Locate the cell with the specified text and output its [X, Y] center coordinate. 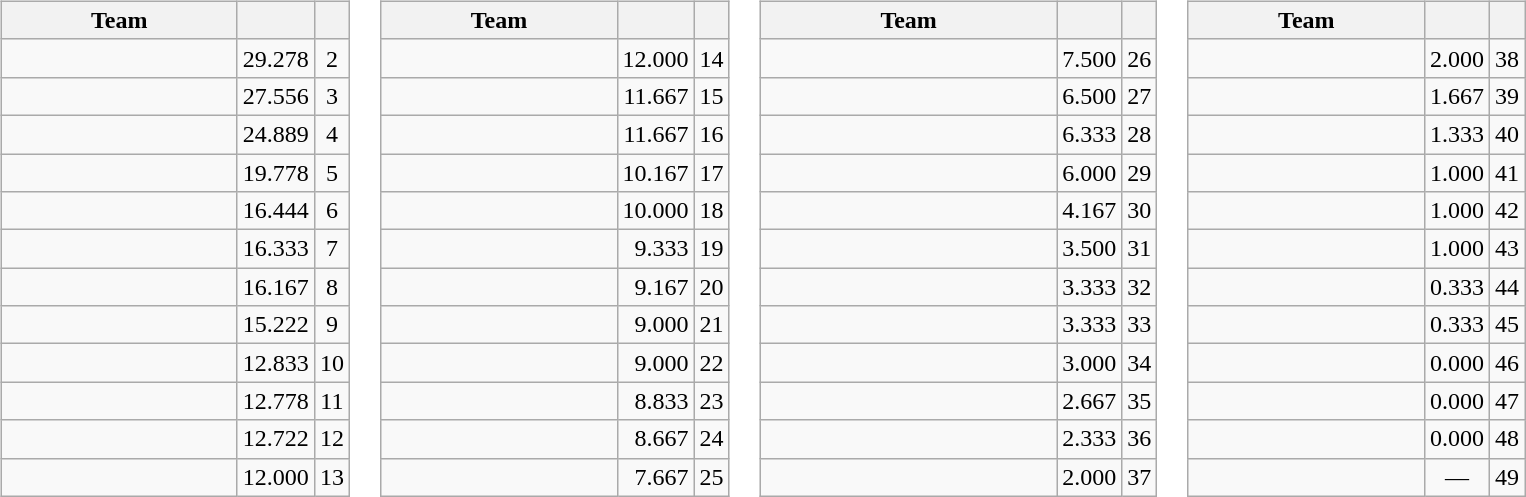
37 [1140, 477]
7.500 [1090, 58]
7 [332, 249]
7.667 [656, 477]
24.889 [276, 134]
21 [712, 325]
36 [1140, 439]
22 [712, 363]
27.556 [276, 96]
29 [1140, 173]
16.444 [276, 211]
42 [1506, 211]
6.500 [1090, 96]
48 [1506, 439]
8.667 [656, 439]
12.778 [276, 401]
2.333 [1090, 439]
4.167 [1090, 211]
2.667 [1090, 401]
9.167 [656, 287]
45 [1506, 325]
25 [712, 477]
— [1456, 477]
38 [1506, 58]
43 [1506, 249]
39 [1506, 96]
46 [1506, 363]
14 [712, 58]
10 [332, 363]
20 [712, 287]
27 [1140, 96]
8.833 [656, 401]
18 [712, 211]
16.167 [276, 287]
44 [1506, 287]
16 [712, 134]
35 [1140, 401]
3 [332, 96]
24 [712, 439]
4 [332, 134]
1.667 [1456, 96]
11 [332, 401]
6.333 [1090, 134]
33 [1140, 325]
2 [332, 58]
10.000 [656, 211]
3.000 [1090, 363]
19.778 [276, 173]
9 [332, 325]
41 [1506, 173]
47 [1506, 401]
34 [1140, 363]
15.222 [276, 325]
49 [1506, 477]
29.278 [276, 58]
5 [332, 173]
6 [332, 211]
31 [1140, 249]
9.333 [656, 249]
3.500 [1090, 249]
15 [712, 96]
32 [1140, 287]
6.000 [1090, 173]
12 [332, 439]
12.722 [276, 439]
17 [712, 173]
8 [332, 287]
28 [1140, 134]
19 [712, 249]
30 [1140, 211]
12.833 [276, 363]
10.167 [656, 173]
26 [1140, 58]
1.333 [1456, 134]
13 [332, 477]
23 [712, 401]
16.333 [276, 249]
40 [1506, 134]
